Identify which cell holds the provided text, then report its [X, Y] central coordinate. 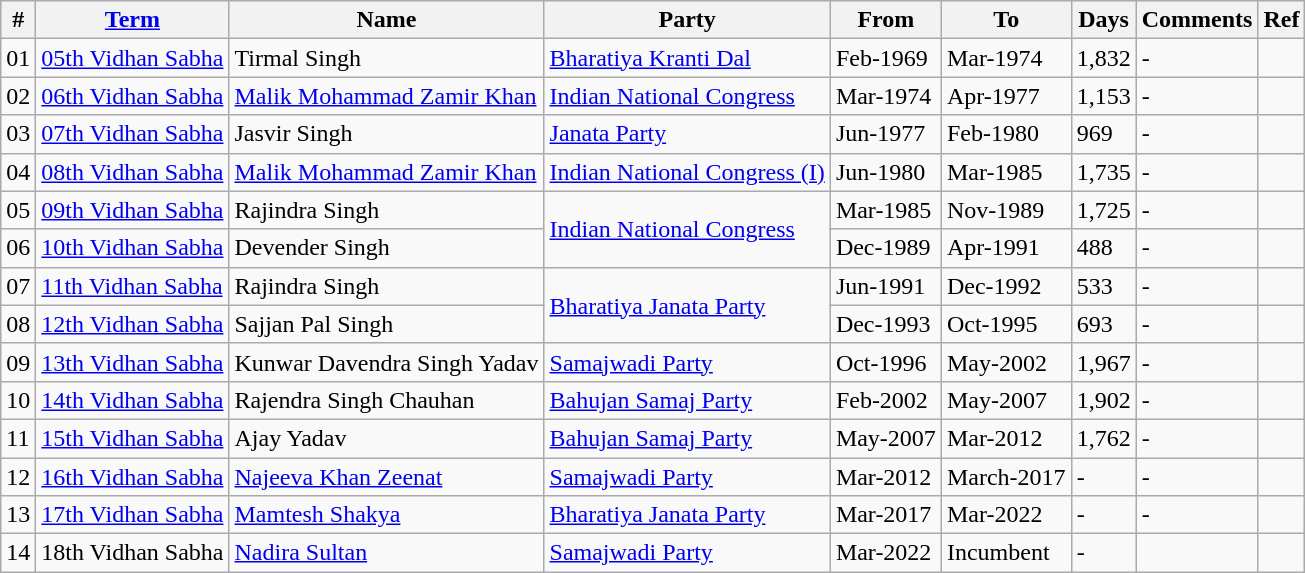
To [1006, 20]
Jasvir Singh [386, 134]
Party [687, 20]
Ajay Yadav [386, 438]
Sajjan Pal Singh [386, 324]
16th Vidhan Sabha [132, 477]
Dec-1993 [886, 324]
Nadira Sultan [386, 553]
Feb-2002 [886, 400]
Kunwar Davendra Singh Yadav [386, 362]
13th Vidhan Sabha [132, 362]
From [886, 20]
17th Vidhan Sabha [132, 515]
09 [18, 362]
Nov-1989 [1006, 210]
Name [386, 20]
05th Vidhan Sabha [132, 58]
Dec-1992 [1006, 286]
02 [18, 96]
11 [18, 438]
06 [18, 248]
18th Vidhan Sabha [132, 553]
Janata Party [687, 134]
12th Vidhan Sabha [132, 324]
03 [18, 134]
1,967 [1104, 362]
1,735 [1104, 172]
11th Vidhan Sabha [132, 286]
Jun-1977 [886, 134]
07 [18, 286]
Bharatiya Kranti Dal [687, 58]
1,725 [1104, 210]
Ref [1282, 20]
1,762 [1104, 438]
09th Vidhan Sabha [132, 210]
1,902 [1104, 400]
08th Vidhan Sabha [132, 172]
March-2017 [1006, 477]
08 [18, 324]
Tirmal Singh [386, 58]
Oct-1996 [886, 362]
488 [1104, 248]
Jun-1980 [886, 172]
Apr-1977 [1006, 96]
Days [1104, 20]
Feb-1980 [1006, 134]
Najeeva Khan Zeenat [386, 477]
Devender Singh [386, 248]
Mar-2017 [886, 515]
1,153 [1104, 96]
Term [132, 20]
04 [18, 172]
05 [18, 210]
12 [18, 477]
May-2002 [1006, 362]
13 [18, 515]
Rajendra Singh Chauhan [386, 400]
Feb-1969 [886, 58]
Mamtesh Shakya [386, 515]
533 [1104, 286]
693 [1104, 324]
Dec-1989 [886, 248]
969 [1104, 134]
10 [18, 400]
Incumbent [1006, 553]
14th Vidhan Sabha [132, 400]
Apr-1991 [1006, 248]
Jun-1991 [886, 286]
1,832 [1104, 58]
Oct-1995 [1006, 324]
15th Vidhan Sabha [132, 438]
14 [18, 553]
06th Vidhan Sabha [132, 96]
Indian National Congress (I) [687, 172]
01 [18, 58]
07th Vidhan Sabha [132, 134]
10th Vidhan Sabha [132, 248]
# [18, 20]
Comments [1197, 20]
